From the cell containing the given text, extract its center point as [x, y] coordinate. 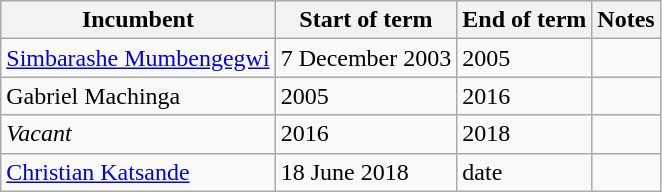
End of term [524, 20]
Simbarashe Mumbengegwi [138, 58]
Gabriel Machinga [138, 96]
Incumbent [138, 20]
2018 [524, 134]
Notes [626, 20]
date [524, 172]
7 December 2003 [366, 58]
Start of term [366, 20]
Vacant [138, 134]
Christian Katsande [138, 172]
18 June 2018 [366, 172]
